Output the [x, y] coordinate of the center of the cell containing the given text.  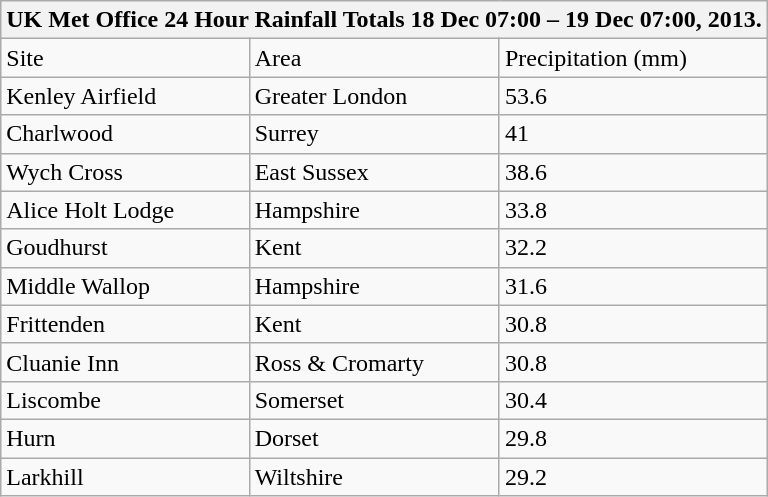
East Sussex [374, 172]
Somerset [374, 400]
Site [125, 58]
Cluanie Inn [125, 362]
Greater London [374, 96]
Middle Wallop [125, 286]
Frittenden [125, 324]
Surrey [374, 134]
Alice Holt Lodge [125, 210]
31.6 [633, 286]
32.2 [633, 248]
29.2 [633, 477]
Charlwood [125, 134]
29.8 [633, 438]
Kenley Airfield [125, 96]
38.6 [633, 172]
Liscombe [125, 400]
Wiltshire [374, 477]
41 [633, 134]
UK Met Office 24 Hour Rainfall Totals 18 Dec 07:00 – 19 Dec 07:00, 2013. [384, 20]
Hurn [125, 438]
Wych Cross [125, 172]
33.8 [633, 210]
Area [374, 58]
Goudhurst [125, 248]
Dorset [374, 438]
53.6 [633, 96]
30.4 [633, 400]
Ross & Cromarty [374, 362]
Larkhill [125, 477]
Precipitation (mm) [633, 58]
